Identify which cell holds the provided text, then report its [X, Y] central coordinate. 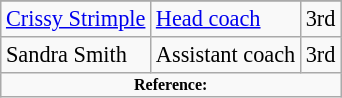
Crissy Strimple [76, 19]
Assistant coach [226, 55]
Sandra Smith [76, 55]
Reference: [171, 84]
Head coach [226, 19]
